Return [X, Y] of the center of cell containing provided text 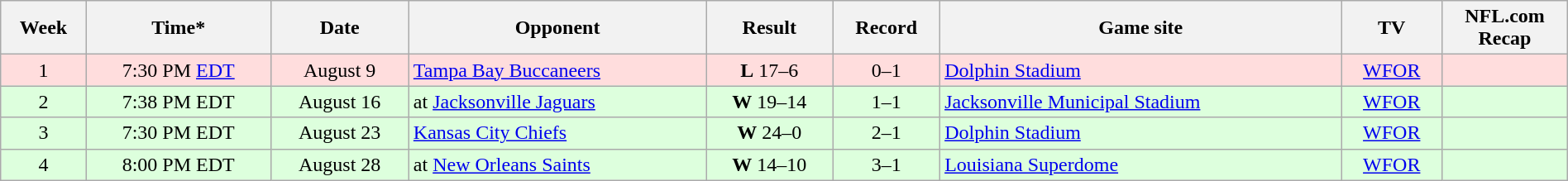
NFL.com Recap [1505, 28]
3–1 [887, 164]
L 17–6 [769, 70]
2 [44, 102]
Time* [179, 28]
Week [44, 28]
Kansas City Chiefs [557, 133]
2–1 [887, 133]
7:38 PM EDT [179, 102]
Louisiana Superdome [1141, 164]
TV [1392, 28]
Tampa Bay Buccaneers [557, 70]
4 [44, 164]
8:00 PM EDT [179, 164]
W 24–0 [769, 133]
August 16 [339, 102]
Jacksonville Municipal Stadium [1141, 102]
August 23 [339, 133]
Opponent [557, 28]
Game site [1141, 28]
August 9 [339, 70]
3 [44, 133]
Date [339, 28]
at Jacksonville Jaguars [557, 102]
Result [769, 28]
W 14–10 [769, 164]
Record [887, 28]
W 19–14 [769, 102]
1–1 [887, 102]
at New Orleans Saints [557, 164]
1 [44, 70]
August 28 [339, 164]
0–1 [887, 70]
